Output the (x, y) coordinate of the center of the cell containing the given text.  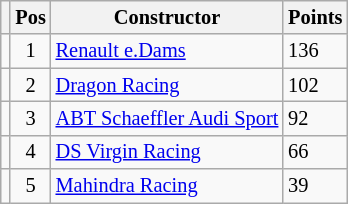
Pos (30, 17)
Renault e.Dams (168, 51)
66 (315, 152)
Dragon Racing (168, 85)
ABT Schaeffler Audi Sport (168, 118)
Constructor (168, 17)
3 (30, 118)
1 (30, 51)
DS Virgin Racing (168, 152)
39 (315, 186)
102 (315, 85)
2 (30, 85)
92 (315, 118)
5 (30, 186)
Mahindra Racing (168, 186)
Points (315, 17)
4 (30, 152)
136 (315, 51)
